Find where the given text appears and provide that cell's center as (x, y) coordinate. 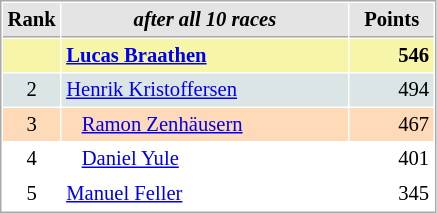
Points (392, 20)
Rank (32, 20)
3 (32, 124)
546 (392, 56)
Henrik Kristoffersen (205, 90)
Lucas Braathen (205, 56)
4 (32, 158)
5 (32, 194)
345 (392, 194)
Ramon Zenhäusern (205, 124)
Manuel Feller (205, 194)
Daniel Yule (205, 158)
467 (392, 124)
401 (392, 158)
494 (392, 90)
2 (32, 90)
after all 10 races (205, 20)
